Search for the cell housing the specified text and yield its (X, Y) center coordinate. 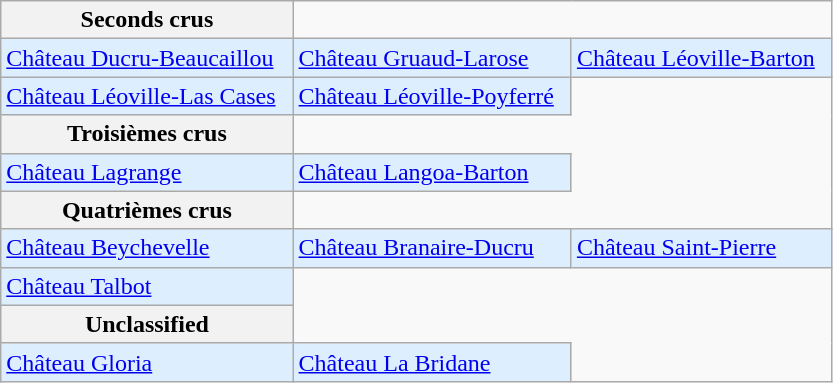
Château Léoville-Poyferré (432, 96)
Troisièmes crus (147, 134)
Château Lagrange (147, 172)
Château Branaire-Ducru (432, 248)
Château Langoa-Barton (432, 172)
Unclassified (147, 324)
Château Saint-Pierre (702, 248)
Seconds crus (147, 20)
Château Talbot (147, 286)
Château Ducru-Beaucaillou (147, 58)
Château Gruaud-Larose (432, 58)
Château Léoville-Las Cases (147, 96)
Château La Bridane (432, 362)
Quatrièmes crus (147, 210)
Château Léoville-Barton (702, 58)
Château Gloria (147, 362)
Château Beychevelle (147, 248)
